Output the (X, Y) coordinate of the center of the cell containing the given text.  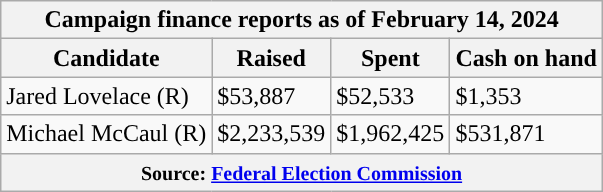
$52,533 (390, 96)
$1,962,425 (390, 134)
Source: Federal Election Commission (302, 172)
$531,871 (526, 134)
$2,233,539 (272, 134)
Spent (390, 58)
Candidate (106, 58)
Raised (272, 58)
Michael McCaul (R) (106, 134)
Campaign finance reports as of February 14, 2024 (302, 20)
$53,887 (272, 96)
$1,353 (526, 96)
Cash on hand (526, 58)
Jared Lovelace (R) (106, 96)
